Pinpoint the cell where the given text exists, returning its [x, y] midpoint coordinate. 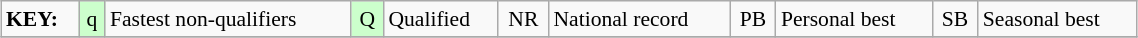
q [92, 19]
NR [523, 19]
National record [639, 19]
SB [955, 19]
PB [753, 19]
Fastest non-qualifiers [228, 19]
Personal best [854, 19]
Q [367, 19]
KEY: [40, 19]
Seasonal best [1058, 19]
Qualified [440, 19]
